Extract the [X, Y] coordinate from the center of the cell holding the provided text.  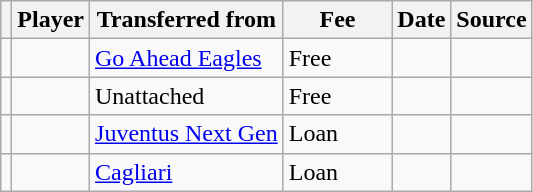
Cagliari [187, 172]
Fee [338, 20]
Unattached [187, 96]
Juventus Next Gen [187, 134]
Source [492, 20]
Player [51, 20]
Date [422, 20]
Go Ahead Eagles [187, 58]
Transferred from [187, 20]
